Identify which cell holds the provided text, then report its [x, y] central coordinate. 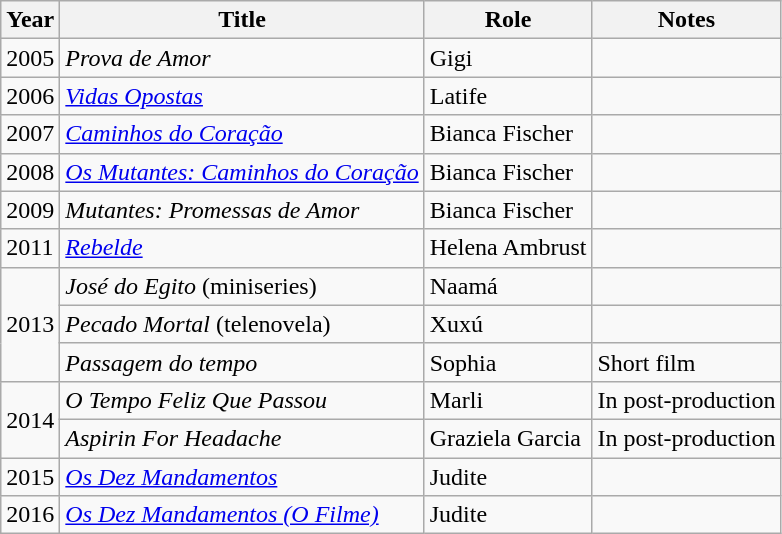
2006 [30, 96]
Marli [508, 400]
Sophia [508, 362]
Helena Ambrust [508, 248]
Os Dez Mandamentos [242, 477]
Caminhos do Coração [242, 134]
José do Egito (miniseries) [242, 286]
Year [30, 20]
2015 [30, 477]
Naamá [508, 286]
Os Mutantes: Caminhos do Coração [242, 172]
Passagem do tempo [242, 362]
Xuxú [508, 324]
Notes [686, 20]
Mutantes: Promessas de Amor [242, 210]
Title [242, 20]
Graziela Garcia [508, 438]
Pecado Mortal (telenovela) [242, 324]
Aspirin For Headache [242, 438]
Short film [686, 362]
2014 [30, 419]
2013 [30, 324]
Role [508, 20]
Latife [508, 96]
2011 [30, 248]
2016 [30, 515]
Os Dez Mandamentos (O Filme) [242, 515]
Prova de Amor [242, 58]
O Tempo Feliz Que Passou [242, 400]
2005 [30, 58]
2008 [30, 172]
2009 [30, 210]
Gigi [508, 58]
2007 [30, 134]
Vidas Opostas [242, 96]
Rebelde [242, 248]
